Provide the (x, y) coordinate of the cell's center where the given text is located.  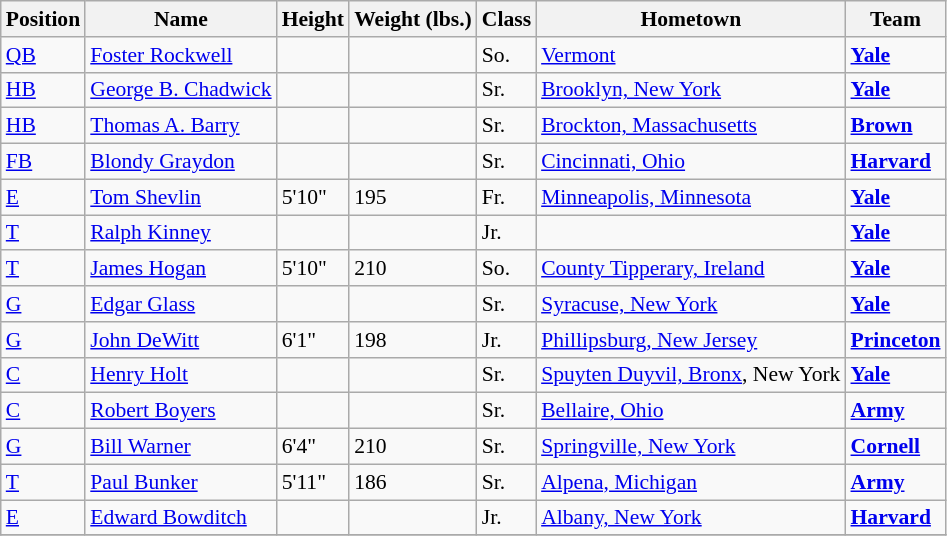
5'11" (313, 482)
FB (43, 162)
Minneapolis, Minnesota (690, 197)
Ralph Kinney (180, 233)
Name (180, 19)
Position (43, 19)
Hometown (690, 19)
Vermont (690, 55)
Cincinnati, Ohio (690, 162)
Phillipsburg, New Jersey (690, 340)
Team (895, 19)
Bill Warner (180, 447)
Thomas A. Barry (180, 126)
Edgar Glass (180, 304)
Weight (lbs.) (413, 19)
Robert Boyers (180, 411)
Height (313, 19)
Spuyten Duyvil, Bronx, New York (690, 375)
Brooklyn, New York (690, 90)
Foster Rockwell (180, 55)
Blondy Graydon (180, 162)
QB (43, 55)
Fr. (506, 197)
Class (506, 19)
6'1" (313, 340)
Princeton (895, 340)
Brown (895, 126)
186 (413, 482)
195 (413, 197)
Bellaire, Ohio (690, 411)
6'4" (313, 447)
Syracuse, New York (690, 304)
198 (413, 340)
Albany, New York (690, 518)
Edward Bowditch (180, 518)
James Hogan (180, 269)
Cornell (895, 447)
Henry Holt (180, 375)
George B. Chadwick (180, 90)
Springville, New York (690, 447)
Brockton, Massachusetts (690, 126)
Tom Shevlin (180, 197)
John DeWitt (180, 340)
County Tipperary, Ireland (690, 269)
Paul Bunker (180, 482)
Alpena, Michigan (690, 482)
